Capture the cell that displays the provided text and extract its (X, Y) central coordinate. 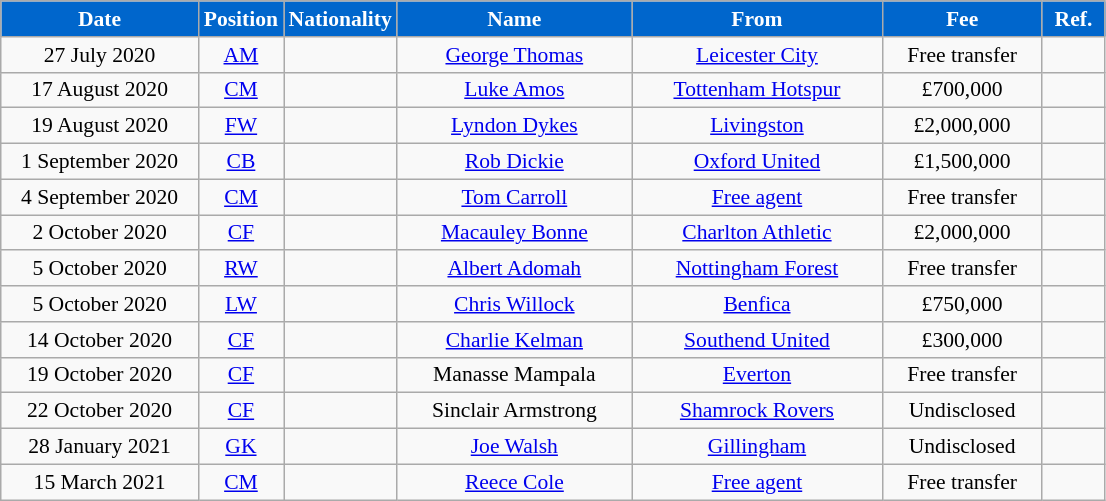
Ref. (1074, 19)
Name (514, 19)
Joe Walsh (514, 447)
28 January 2021 (100, 447)
Tottenham Hotspur (757, 90)
Nottingham Forest (757, 269)
£1,500,000 (962, 162)
Reece Cole (514, 482)
Southend United (757, 340)
Oxford United (757, 162)
Position (240, 19)
Fee (962, 19)
Gillingham (757, 447)
Charlie Kelman (514, 340)
£700,000 (962, 90)
15 March 2021 (100, 482)
GK (240, 447)
27 July 2020 (100, 55)
Macauley Bonne (514, 233)
4 September 2020 (100, 197)
Chris Willock (514, 304)
Manasse Mampala (514, 375)
CB (240, 162)
AM (240, 55)
Albert Adomah (514, 269)
£300,000 (962, 340)
Nationality (340, 19)
Everton (757, 375)
Benfica (757, 304)
£750,000 (962, 304)
Tom Carroll (514, 197)
19 October 2020 (100, 375)
2 October 2020 (100, 233)
Livingston (757, 126)
22 October 2020 (100, 411)
George Thomas (514, 55)
RW (240, 269)
Rob Dickie (514, 162)
Luke Amos (514, 90)
Sinclair Armstrong (514, 411)
LW (240, 304)
17 August 2020 (100, 90)
Lyndon Dykes (514, 126)
FW (240, 126)
14 October 2020 (100, 340)
Leicester City (757, 55)
Shamrock Rovers (757, 411)
19 August 2020 (100, 126)
From (757, 19)
Date (100, 19)
Charlton Athletic (757, 233)
1 September 2020 (100, 162)
